Output the (X, Y) coordinate of the center of the cell containing the given text.  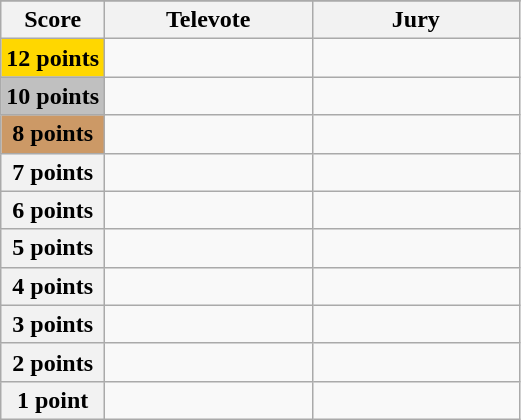
6 points (53, 210)
3 points (53, 324)
Jury (416, 20)
2 points (53, 362)
Score (53, 20)
Televote (209, 20)
10 points (53, 96)
5 points (53, 248)
8 points (53, 134)
7 points (53, 172)
4 points (53, 286)
1 point (53, 400)
12 points (53, 58)
